Detect which cell encompasses the target text, then output its [X, Y] center coordinate. 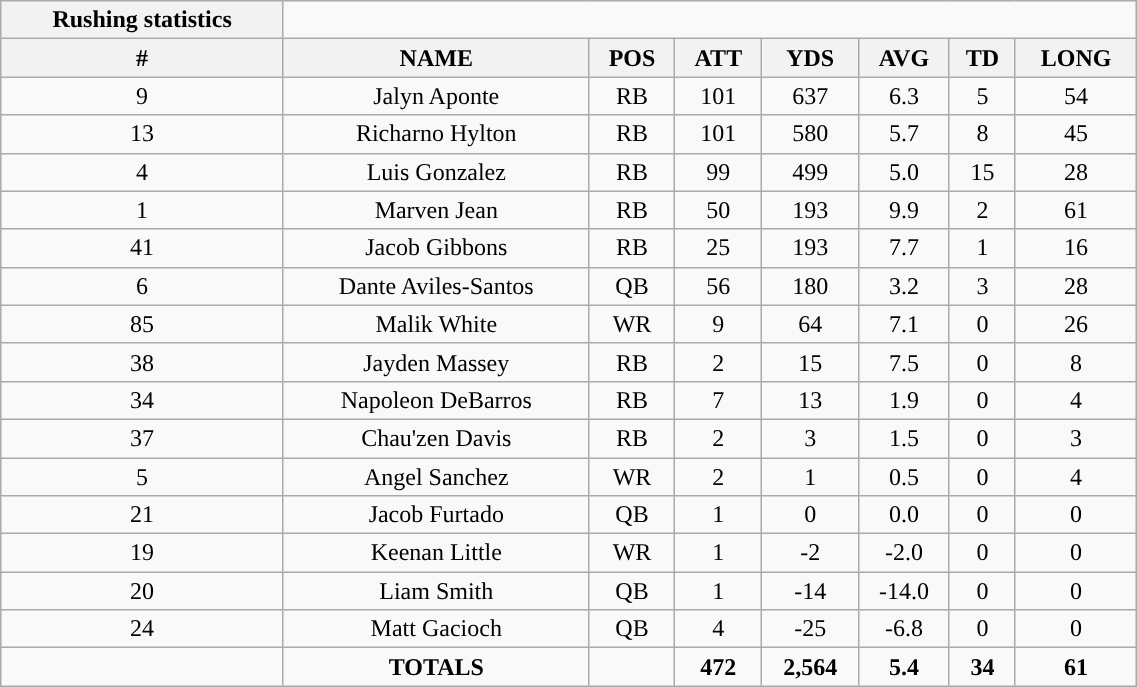
38 [142, 362]
472 [718, 667]
Jalyn Aponte [436, 96]
45 [1076, 134]
19 [142, 553]
Richarno Hylton [436, 134]
16 [1076, 248]
Keenan Little [436, 553]
64 [810, 324]
24 [142, 629]
LONG [1076, 58]
7.5 [904, 362]
180 [810, 286]
-2.0 [904, 553]
2,564 [810, 667]
85 [142, 324]
Malik White [436, 324]
TOTALS [436, 667]
21 [142, 515]
YDS [810, 58]
-14 [810, 591]
637 [810, 96]
5.7 [904, 134]
50 [718, 210]
Dante Aviles-Santos [436, 286]
Angel Sanchez [436, 477]
# [142, 58]
5.4 [904, 667]
20 [142, 591]
-14.0 [904, 591]
Luis Gonzalez [436, 172]
Jacob Furtado [436, 515]
NAME [436, 58]
56 [718, 286]
3.2 [904, 286]
9.9 [904, 210]
54 [1076, 96]
5.0 [904, 172]
41 [142, 248]
-2 [810, 553]
Jacob Gibbons [436, 248]
-6.8 [904, 629]
6.3 [904, 96]
580 [810, 134]
0.0 [904, 515]
1.5 [904, 438]
TD [982, 58]
7.7 [904, 248]
Chau'zen Davis [436, 438]
Matt Gacioch [436, 629]
Marven Jean [436, 210]
7.1 [904, 324]
Napoleon DeBarros [436, 400]
ATT [718, 58]
499 [810, 172]
-25 [810, 629]
POS [632, 58]
Rushing statistics [142, 20]
99 [718, 172]
Liam Smith [436, 591]
0.5 [904, 477]
Jayden Massey [436, 362]
AVG [904, 58]
6 [142, 286]
1.9 [904, 400]
7 [718, 400]
26 [1076, 324]
25 [718, 248]
37 [142, 438]
